Identify which cell holds the provided text, then report its [X, Y] central coordinate. 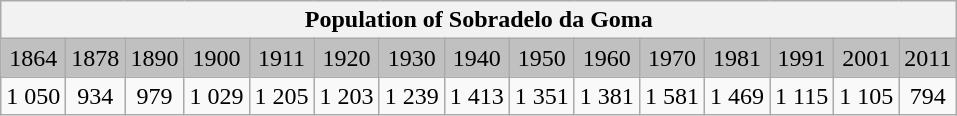
1 203 [346, 96]
1878 [96, 58]
1 581 [672, 96]
1 469 [736, 96]
1981 [736, 58]
1950 [542, 58]
1 105 [866, 96]
1940 [476, 58]
1890 [154, 58]
1960 [606, 58]
1900 [216, 58]
1930 [412, 58]
1991 [802, 58]
1 115 [802, 96]
1864 [34, 58]
1 381 [606, 96]
Population of Sobradelo da Goma [479, 20]
2011 [928, 58]
1 351 [542, 96]
1 205 [282, 96]
1 029 [216, 96]
1 050 [34, 96]
1911 [282, 58]
934 [96, 96]
1 413 [476, 96]
1920 [346, 58]
1 239 [412, 96]
1970 [672, 58]
2001 [866, 58]
794 [928, 96]
979 [154, 96]
